For the text-containing cell, return its midpoint in [x, y] coordinate format. 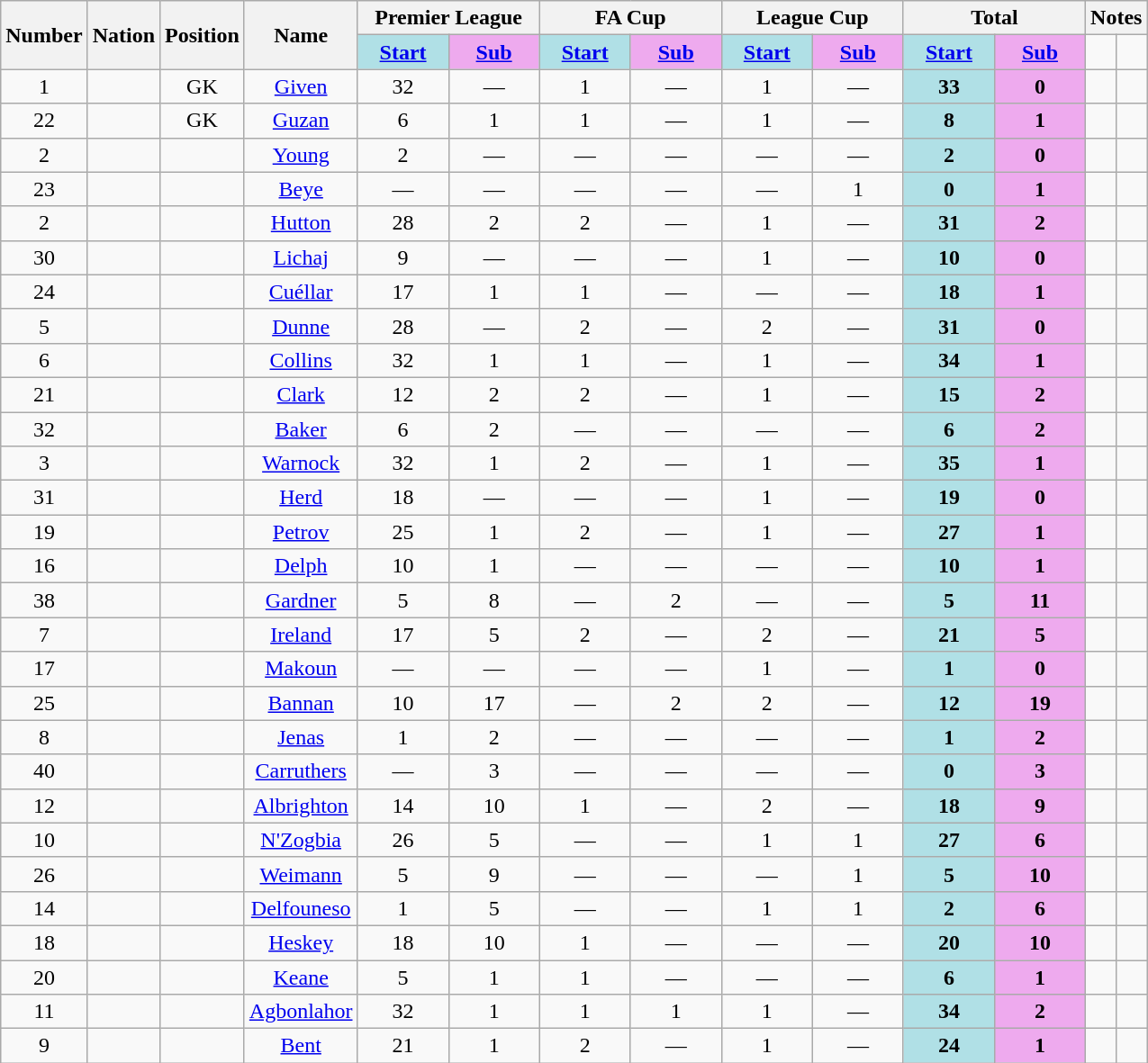
Agbonlahor [301, 1012]
Delfouneso [301, 908]
Total [994, 18]
Makoun [301, 669]
30 [44, 257]
Notes [1116, 18]
Nation [123, 35]
40 [44, 771]
Beye [301, 189]
N'Zogbia [301, 840]
Keane [301, 977]
33 [949, 86]
38 [44, 600]
Dunne [301, 326]
Hutton [301, 223]
League Cup [812, 18]
7 [44, 635]
Position [203, 35]
Baker [301, 429]
Number [44, 35]
23 [44, 189]
Jenas [301, 737]
Carruthers [301, 771]
Lichaj [301, 257]
Clark [301, 394]
16 [44, 566]
Delph [301, 566]
Young [301, 155]
Name [301, 35]
Guzan [301, 121]
15 [949, 394]
Weimann [301, 874]
Given [301, 86]
Gardner [301, 600]
22 [44, 121]
Collins [301, 360]
Albrighton [301, 806]
Bannan [301, 703]
Heskey [301, 942]
FA Cup [630, 18]
Ireland [301, 635]
Warnock [301, 464]
35 [949, 464]
Petrov [301, 532]
Cuéllar [301, 292]
Herd [301, 498]
Bent [301, 1046]
Premier League [448, 18]
